From the cell containing the given text, extract its center point as [x, y] coordinate. 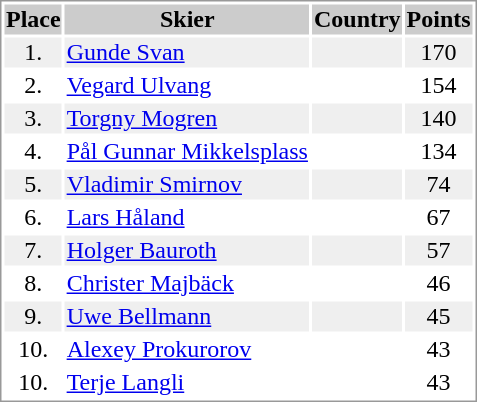
45 [438, 317]
Points [438, 19]
Skier [187, 19]
74 [438, 185]
154 [438, 85]
Gunde Svan [187, 53]
67 [438, 217]
140 [438, 119]
5. [33, 185]
Vegard Ulvang [187, 85]
Torgny Mogren [187, 119]
9. [33, 317]
6. [33, 217]
Place [33, 19]
4. [33, 151]
Uwe Bellmann [187, 317]
2. [33, 85]
Holger Bauroth [187, 251]
8. [33, 283]
46 [438, 283]
Country [357, 19]
3. [33, 119]
Terje Langli [187, 383]
7. [33, 251]
170 [438, 53]
Alexey Prokurorov [187, 349]
Lars Håland [187, 217]
134 [438, 151]
Vladimir Smirnov [187, 185]
1. [33, 53]
57 [438, 251]
Christer Majbäck [187, 283]
Pål Gunnar Mikkelsplass [187, 151]
